Locate the cell with the specified text and output its [X, Y] center coordinate. 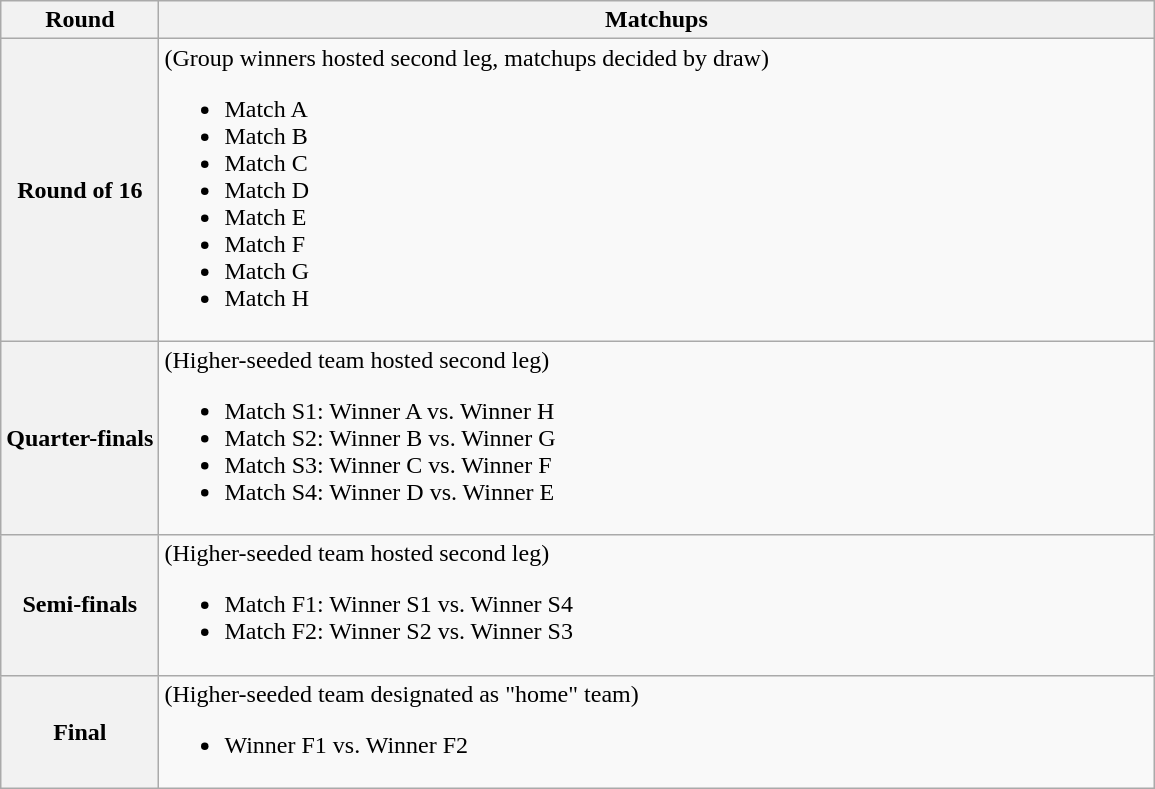
(Group winners hosted second leg, matchups decided by draw)Match AMatch BMatch CMatch DMatch EMatch FMatch GMatch H [656, 190]
Final [80, 732]
(Higher-seeded team designated as "home" team)Winner F1 vs. Winner F2 [656, 732]
Round of 16 [80, 190]
Round [80, 20]
Semi-finals [80, 605]
Matchups [656, 20]
Quarter-finals [80, 438]
(Higher-seeded team hosted second leg)Match F1: Winner S1 vs. Winner S4Match F2: Winner S2 vs. Winner S3 [656, 605]
